Search for the cell housing the specified text and yield its (X, Y) center coordinate. 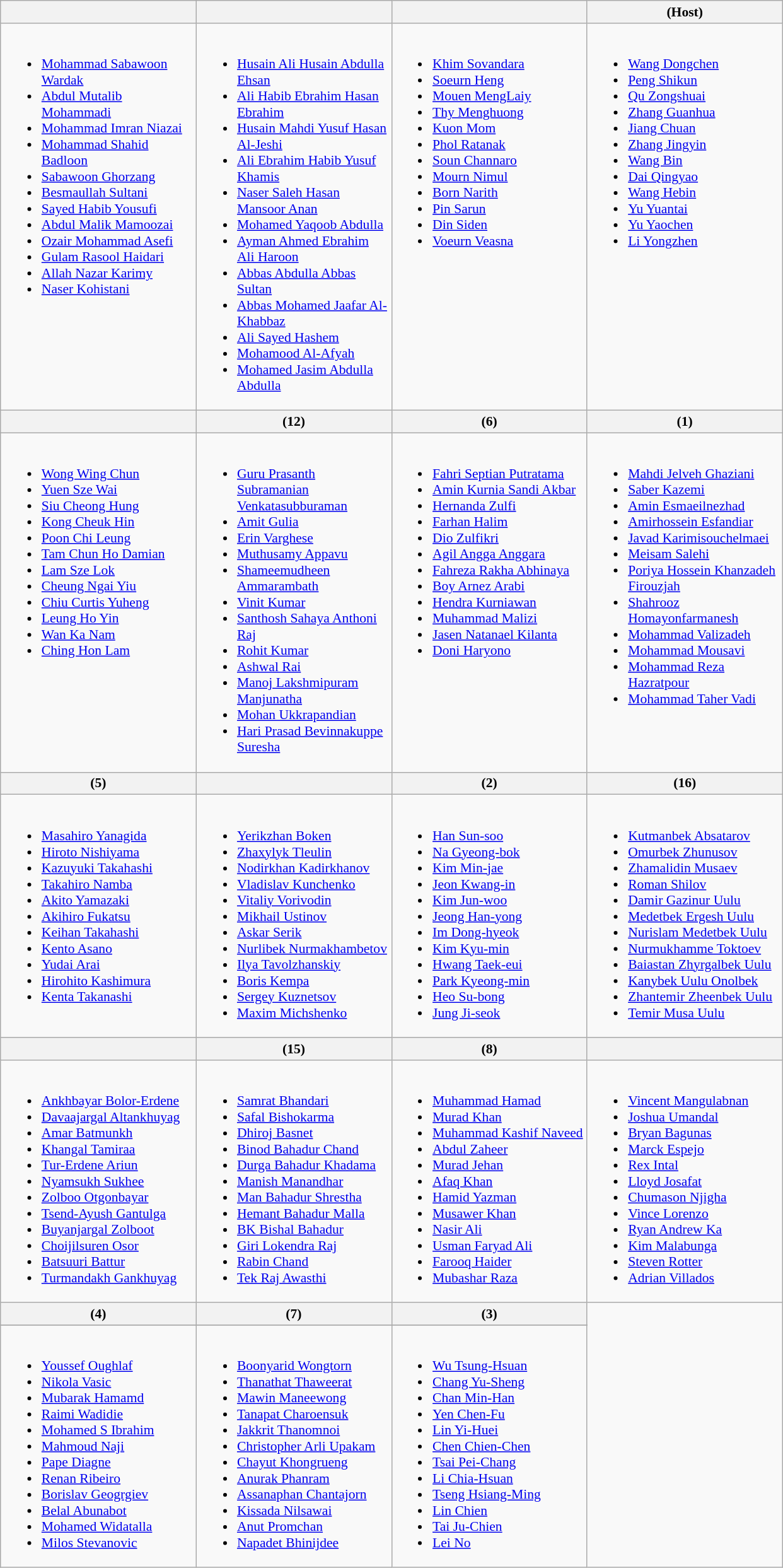
Khim SovandaraSoeurn HengMouen MengLaiyThy MenghuongKuon MomPhol RatanakSoun ChannaroMourn NimulBorn NarithPin SarunDin SidenVoeurn Veasna (489, 217)
(1) (685, 422)
(5) (98, 783)
(3) (489, 1314)
Han Sun-sooNa Gyeong-bokKim Min-jaeJeon Kwang-inKim Jun-wooJeong Han-yongIm Dong-hyeokKim Kyu-minHwang Taek-euiPark Kyeong-minHeo Su-bongJung Ji-seok (489, 916)
Wang DongchenPeng ShikunQu ZongshuaiZhang GuanhuaJiang ChuanZhang JingyinWang BinDai QingyaoWang HebinYu YuantaiYu YaochenLi Yongzhen (685, 217)
(4) (98, 1314)
Wu Tsung-HsuanChang Yu-ShengChan Min-HanYen Chen-FuLin Yi-HueiChen Chien-ChenTsai Pei-ChangLi Chia-HsuanTseng Hsiang-MingLin ChienTai Ju-ChienLei No (489, 1447)
(15) (294, 1049)
(7) (294, 1314)
(16) (685, 783)
(2) (489, 783)
(6) (489, 422)
(Host) (685, 12)
(12) (294, 422)
(8) (489, 1049)
